From the cell containing the given text, extract its center point as [x, y] coordinate. 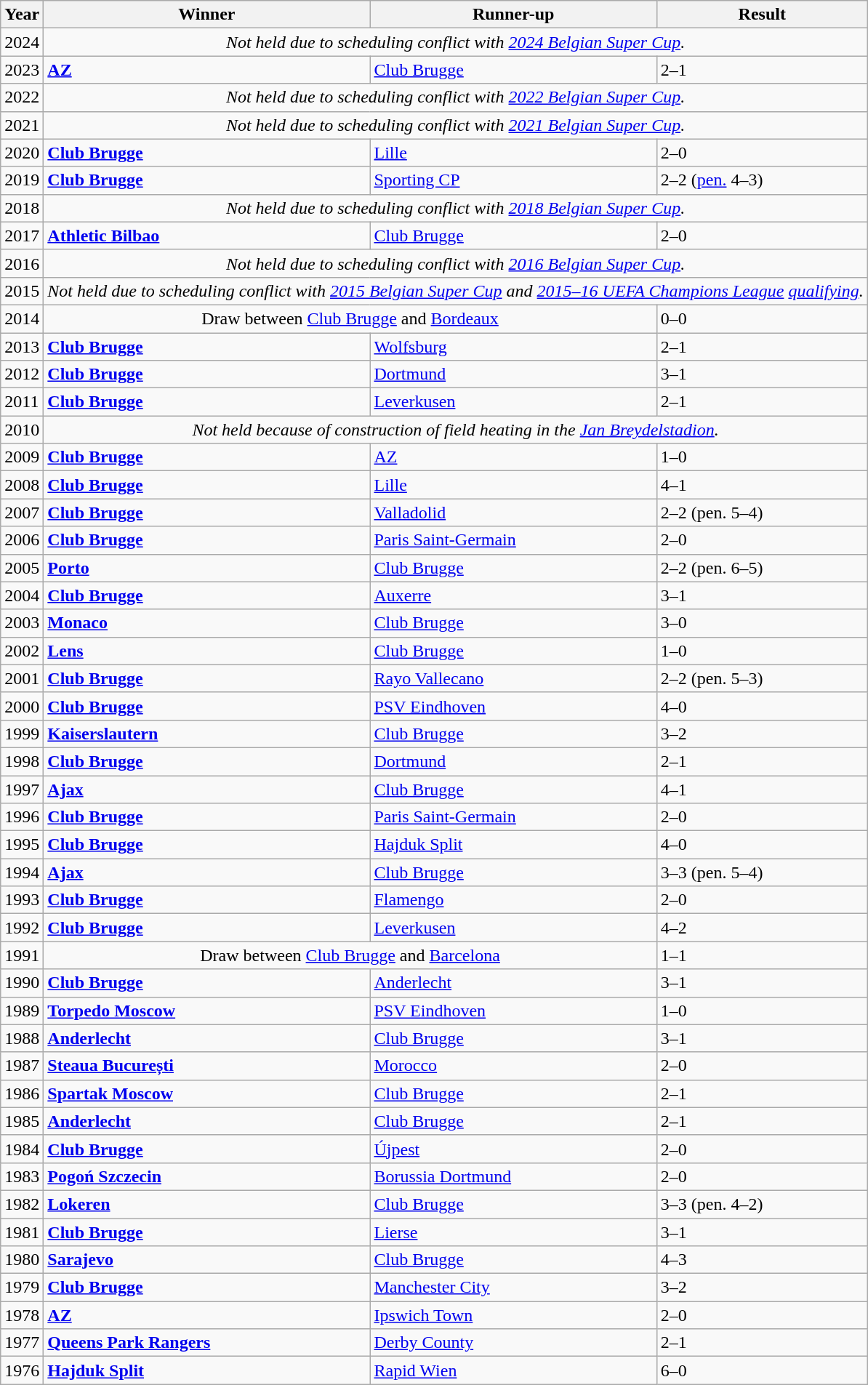
Sarajevo [206, 1260]
2010 [22, 430]
1996 [22, 817]
2017 [22, 236]
2–2 (pen. 6–5) [762, 568]
1978 [22, 1315]
2005 [22, 568]
Flamengo [513, 900]
Rayo Vallecano [513, 678]
2009 [22, 457]
6–0 [762, 1370]
Valladolid [513, 513]
Not held due to scheduling conflict with 2022 Belgian Super Cup. [455, 97]
Not held due to scheduling conflict with 2024 Belgian Super Cup. [455, 42]
1981 [22, 1232]
2023 [22, 70]
1985 [22, 1121]
Monaco [206, 623]
1991 [22, 955]
2001 [22, 678]
Not held due to scheduling conflict with 2015 Belgian Super Cup and 2015–16 UEFA Champions League qualifying. [455, 291]
Year [22, 15]
Porto [206, 568]
4–3 [762, 1260]
0–0 [762, 318]
1976 [22, 1370]
2–2 (pen. 4–3) [762, 180]
4–2 [762, 928]
Manchester City [513, 1288]
1980 [22, 1260]
1986 [22, 1093]
2004 [22, 595]
1983 [22, 1176]
2019 [22, 180]
2021 [22, 125]
Not held due to scheduling conflict with 2016 Belgian Super Cup. [455, 263]
Lierse [513, 1232]
1–1 [762, 955]
1995 [22, 845]
Result [762, 15]
Draw between Club Brugge and Barcelona [350, 955]
Ipswich Town [513, 1315]
1987 [22, 1066]
2002 [22, 651]
Lens [206, 651]
1979 [22, 1288]
Athletic Bilbao [206, 236]
Winner [206, 15]
Auxerre [513, 595]
1992 [22, 928]
Sporting CP [513, 180]
1982 [22, 1204]
2008 [22, 485]
Borussia Dortmund [513, 1176]
Draw between Club Brugge and Bordeaux [350, 318]
1999 [22, 734]
2000 [22, 706]
2022 [22, 97]
1988 [22, 1038]
Queens Park Rangers [206, 1343]
1977 [22, 1343]
1997 [22, 789]
1984 [22, 1149]
2020 [22, 153]
Not held due to scheduling conflict with 2018 Belgian Super Cup. [455, 208]
1993 [22, 900]
2011 [22, 402]
2006 [22, 540]
Derby County [513, 1343]
1990 [22, 983]
2013 [22, 347]
Runner-up [513, 15]
Wolfsburg [513, 347]
3–0 [762, 623]
Spartak Moscow [206, 1093]
1989 [22, 1011]
2012 [22, 374]
2007 [22, 513]
2024 [22, 42]
2–2 (pen. 5–3) [762, 678]
Morocco [513, 1066]
Pogoń Szczecin [206, 1176]
Újpest [513, 1149]
Torpedo Moscow [206, 1011]
2003 [22, 623]
Not held because of construction of field heating in the Jan Breydelstadion. [455, 430]
3–3 (pen. 4–2) [762, 1204]
2–2 (pen. 5–4) [762, 513]
Lokeren [206, 1204]
2014 [22, 318]
Rapid Wien [513, 1370]
1998 [22, 761]
2015 [22, 291]
Not held due to scheduling conflict with 2021 Belgian Super Cup. [455, 125]
1994 [22, 872]
Kaiserslautern [206, 734]
2018 [22, 208]
Steaua București [206, 1066]
3–3 (pen. 5–4) [762, 872]
2016 [22, 263]
